Find where the given text appears and provide that cell's center as (X, Y) coordinate. 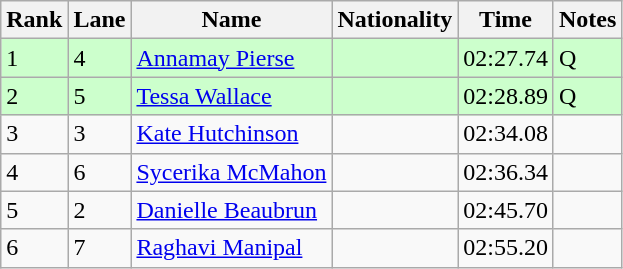
Nationality (395, 20)
02:45.70 (506, 210)
Name (232, 20)
02:34.08 (506, 134)
02:27.74 (506, 58)
Danielle Beaubrun (232, 210)
Rank (34, 20)
Time (506, 20)
1 (34, 58)
Raghavi Manipal (232, 248)
Sycerika McMahon (232, 172)
Annamay Pierse (232, 58)
7 (100, 248)
02:28.89 (506, 96)
02:55.20 (506, 248)
Lane (100, 20)
02:36.34 (506, 172)
Kate Hutchinson (232, 134)
Notes (587, 20)
Tessa Wallace (232, 96)
